Pinpoint the cell where the given text exists, returning its (X, Y) midpoint coordinate. 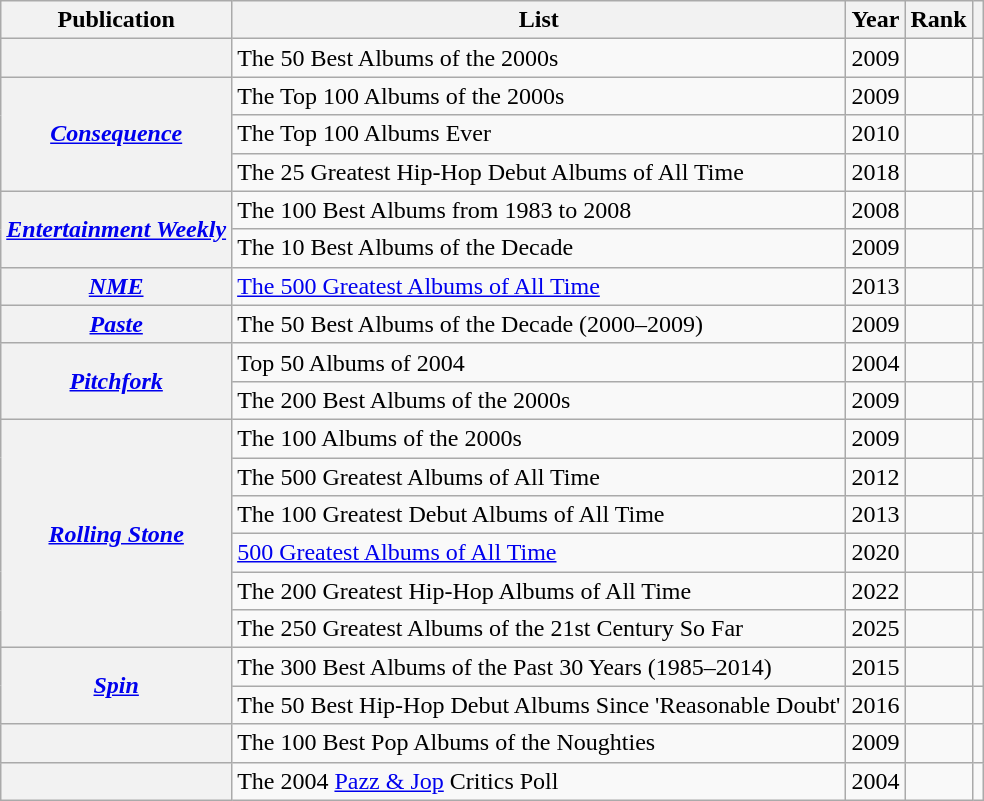
Spin (116, 686)
Top 50 Albums of 2004 (539, 362)
Rolling Stone (116, 533)
The Top 100 Albums Ever (539, 134)
Consequence (116, 134)
2025 (876, 629)
2018 (876, 172)
The 50 Best Hip-Hop Debut Albums Since 'Reasonable Doubt' (539, 705)
2008 (876, 210)
The 2004 Pazz & Jop Critics Poll (539, 781)
Rank (938, 20)
Publication (116, 20)
2022 (876, 591)
The Top 100 Albums of the 2000s (539, 96)
The 100 Best Albums from 1983 to 2008 (539, 210)
Paste (116, 324)
2016 (876, 705)
2010 (876, 134)
The 100 Albums of the 2000s (539, 438)
The 100 Greatest Debut Albums of All Time (539, 515)
The 200 Best Albums of the 2000s (539, 400)
The 50 Best Albums of the 2000s (539, 58)
The 200 Greatest Hip-Hop Albums of All Time (539, 591)
The 50 Best Albums of the Decade (2000–2009) (539, 324)
The 250 Greatest Albums of the 21st Century So Far (539, 629)
2015 (876, 667)
Entertainment Weekly (116, 229)
The 25 Greatest Hip-Hop Debut Albums of All Time (539, 172)
NME (116, 286)
The 100 Best Pop Albums of the Noughties (539, 743)
The 300 Best Albums of the Past 30 Years (1985–2014) (539, 667)
500 Greatest Albums of All Time (539, 553)
Pitchfork (116, 381)
2020 (876, 553)
2012 (876, 477)
Year (876, 20)
List (539, 20)
The 10 Best Albums of the Decade (539, 248)
